Find where the given text appears and provide that cell's center as [x, y] coordinate. 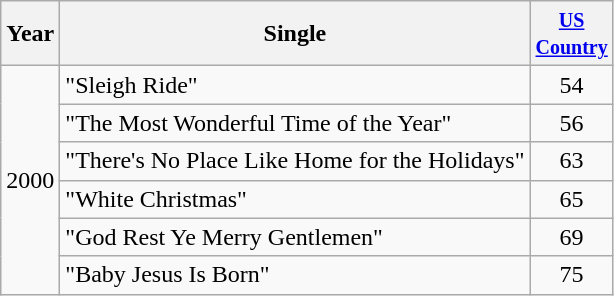
"God Rest Ye Merry Gentlemen" [295, 237]
"Sleigh Ride" [295, 85]
56 [572, 123]
Year [30, 34]
2000 [30, 180]
54 [572, 85]
63 [572, 161]
"The Most Wonderful Time of the Year" [295, 123]
75 [572, 275]
"Baby Jesus Is Born" [295, 275]
"There's No Place Like Home for the Holidays" [295, 161]
65 [572, 199]
"White Christmas" [295, 199]
Single [295, 34]
69 [572, 237]
US Country [572, 34]
